From the cell containing the given text, extract its center point as (x, y) coordinate. 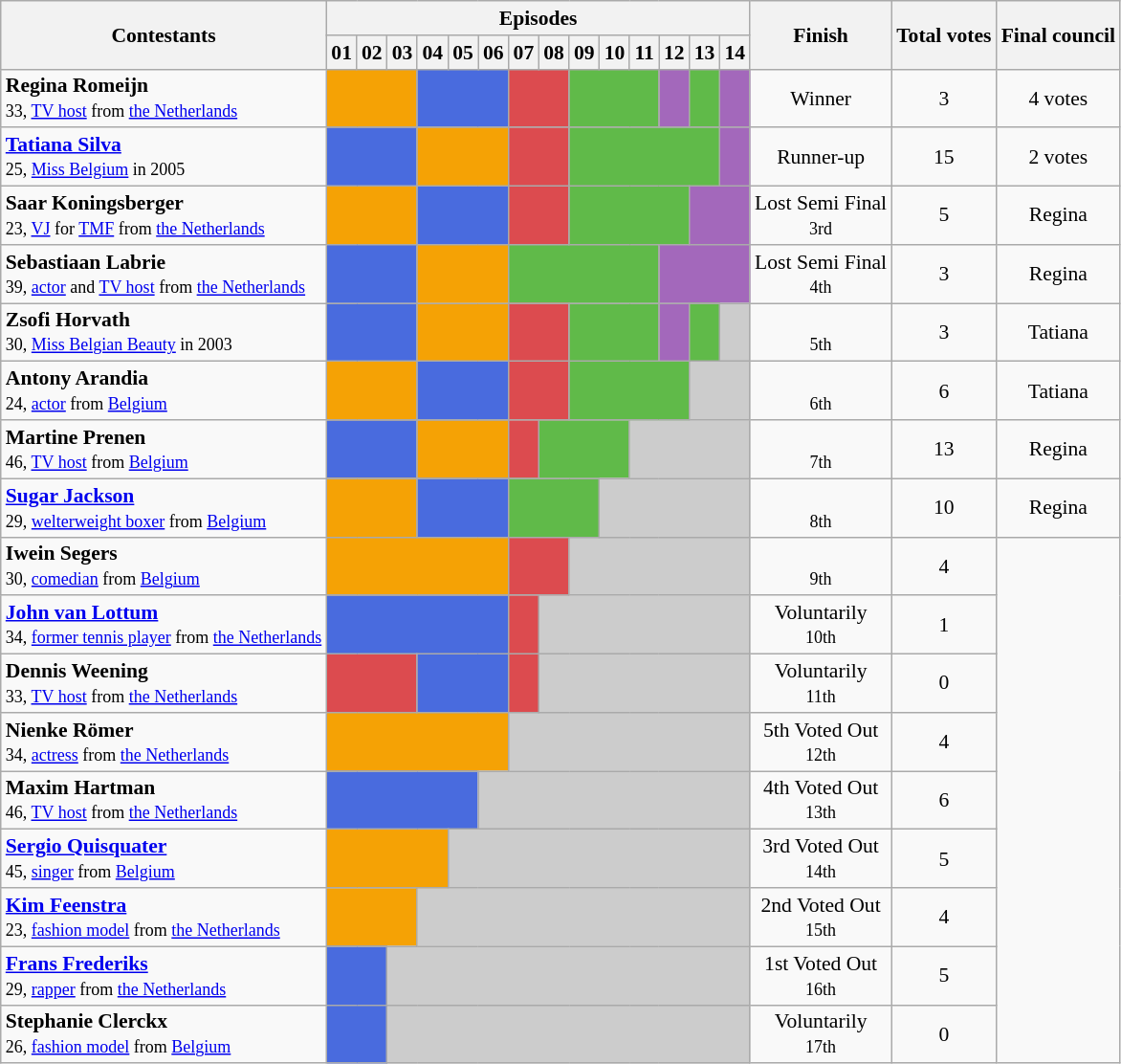
5th Voted Out12th (821, 743)
Final council (1058, 34)
2 votes (1058, 157)
05 (463, 53)
01 (341, 53)
Voluntarily11th (821, 683)
Frans Frederiks29, rapper from the Netherlands (165, 976)
7th (821, 450)
Stephanie Clerckx26, fashion model from Belgium (165, 1033)
Voluntarily10th (821, 626)
Lost Semi Final3rd (821, 216)
Finish (821, 34)
8th (821, 507)
Regina Romeijn33, TV host from the Netherlands (165, 98)
Kim Feenstra23, fashion model from the Netherlands (165, 917)
1 (943, 626)
Saar Koningsberger23, VJ for TMF from the Netherlands (165, 216)
Sebastiaan Labrie39, actor and TV host from the Netherlands (165, 274)
Winner (821, 98)
Iwein Segers30, comedian from Belgium (165, 566)
Lost Semi Final4th (821, 274)
15 (943, 157)
06 (494, 53)
2nd Voted Out15th (821, 917)
Maxim Hartman46, TV host from the Netherlands (165, 800)
Sergio Quisquater45, singer from Belgium (165, 859)
Contestants (165, 34)
John van Lottum34, former tennis player from the Netherlands (165, 626)
Dennis Weening33, TV host from the Netherlands (165, 683)
14 (735, 53)
Martine Prenen46, TV host from Belgium (165, 450)
1st Voted Out16th (821, 976)
9th (821, 566)
09 (584, 53)
Episodes (538, 18)
Zsofi Horvath30, Miss Belgian Beauty in 2003 (165, 333)
08 (554, 53)
Voluntarily17th (821, 1033)
03 (403, 53)
12 (674, 53)
Nienke Römer34, actress from the Netherlands (165, 743)
04 (432, 53)
6th (821, 390)
4 votes (1058, 98)
Antony Arandia24, actor from Belgium (165, 390)
02 (372, 53)
3rd Voted Out14th (821, 859)
Tatiana Silva25, Miss Belgium in 2005 (165, 157)
4th Voted Out13th (821, 800)
Runner-up (821, 157)
Total votes (943, 34)
11 (645, 53)
5th (821, 333)
Sugar Jackson29, welterweight boxer from Belgium (165, 507)
07 (524, 53)
